For the text-containing cell, return its midpoint in [X, Y] coordinate format. 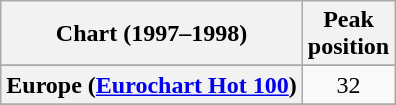
32 [348, 85]
Peakposition [348, 34]
Chart (1997–1998) [152, 34]
Europe (Eurochart Hot 100) [152, 85]
